For the text-containing cell, return its midpoint in [X, Y] coordinate format. 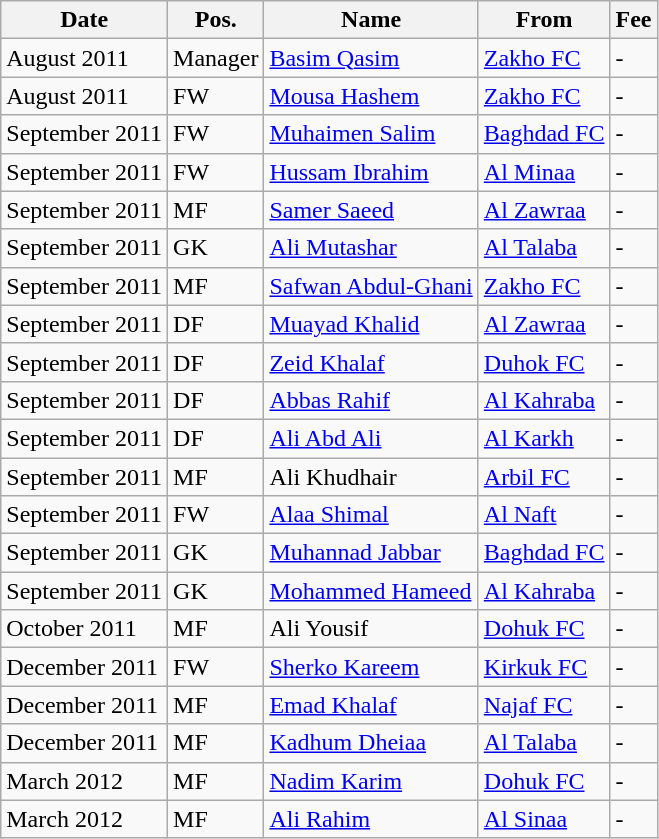
Manager [216, 58]
Safwan Abdul-Ghani [371, 286]
Hussam Ibrahim [371, 172]
Muayad Khalid [371, 324]
Najaf FC [544, 705]
Ali Abd Ali [371, 438]
Ali Mutashar [371, 248]
Al Naft [544, 515]
Date [84, 20]
Sherko Kareem [371, 667]
Pos. [216, 20]
Ali Rahim [371, 819]
Al Sinaa [544, 819]
Al Minaa [544, 172]
Nadim Karim [371, 781]
Zeid Khalaf [371, 362]
Basim Qasim [371, 58]
Ali Khudhair [371, 477]
Kirkuk FC [544, 667]
Fee [634, 20]
Muhannad Jabbar [371, 553]
Ali Yousif [371, 629]
Mohammed Hameed [371, 591]
Al Karkh [544, 438]
Muhaimen Salim [371, 134]
Name [371, 20]
Kadhum Dheiaa [371, 743]
Samer Saeed [371, 210]
Duhok FC [544, 362]
Arbil FC [544, 477]
Mousa Hashem [371, 96]
October 2011 [84, 629]
Emad Khalaf [371, 705]
Alaa Shimal [371, 515]
Abbas Rahif [371, 400]
From [544, 20]
